Scan for the cell matching the given text and deliver its (x, y) coordinate at center. 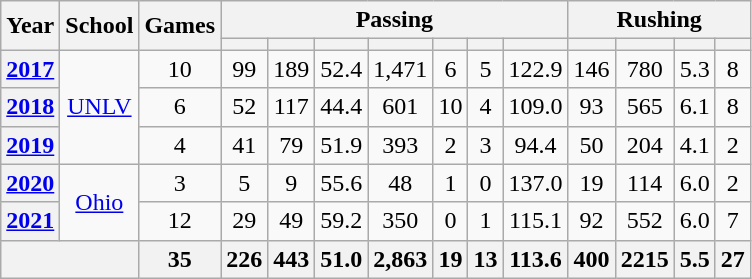
UNLV (100, 107)
52 (244, 107)
122.9 (536, 69)
Rushing (659, 20)
52.4 (342, 69)
99 (244, 69)
51.9 (342, 145)
393 (400, 145)
189 (292, 69)
565 (644, 107)
9 (292, 183)
School (100, 26)
443 (292, 259)
93 (592, 107)
51.0 (342, 259)
137.0 (536, 183)
Ohio (100, 202)
12 (180, 221)
146 (592, 69)
55.6 (342, 183)
204 (644, 145)
2019 (30, 145)
117 (292, 107)
2017 (30, 69)
114 (644, 183)
2021 (30, 221)
50 (592, 145)
601 (400, 107)
59.2 (342, 221)
7 (732, 221)
13 (486, 259)
48 (400, 183)
Games (180, 26)
5.3 (694, 69)
29 (244, 221)
2,863 (400, 259)
49 (292, 221)
780 (644, 69)
115.1 (536, 221)
113.6 (536, 259)
350 (400, 221)
552 (644, 221)
94.4 (536, 145)
226 (244, 259)
6.1 (694, 107)
400 (592, 259)
41 (244, 145)
35 (180, 259)
92 (592, 221)
44.4 (342, 107)
109.0 (536, 107)
2018 (30, 107)
79 (292, 145)
4.1 (694, 145)
27 (732, 259)
Year (30, 26)
1,471 (400, 69)
2020 (30, 183)
Passing (394, 20)
5.5 (694, 259)
2215 (644, 259)
